Locate the cell with the specified text and output its (X, Y) center coordinate. 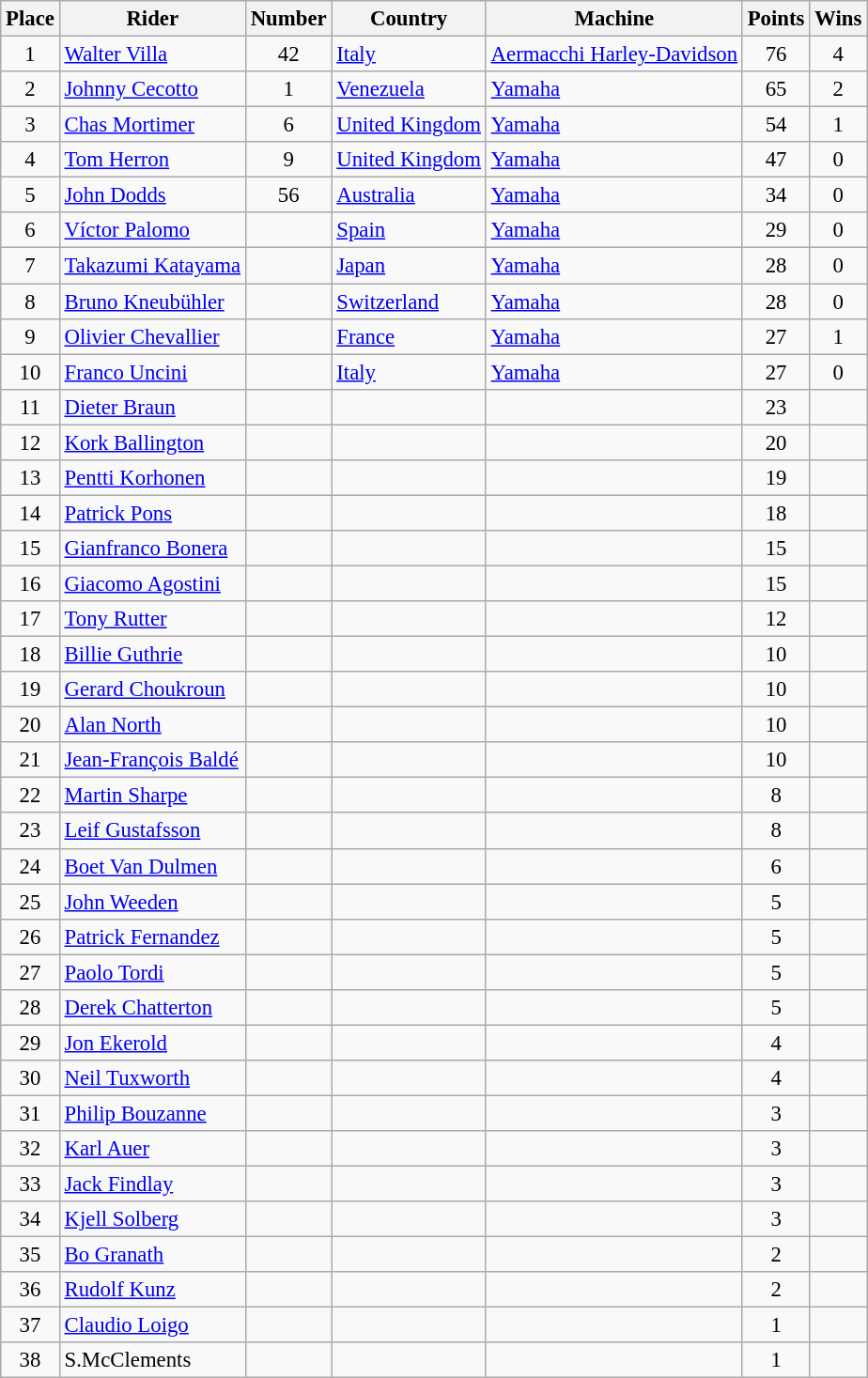
54 (776, 125)
Rudolf Kunz (152, 1290)
Olivier Chevallier (152, 336)
Bruno Kneubühler (152, 302)
42 (288, 54)
Country (409, 19)
17 (30, 619)
Franco Uncini (152, 372)
11 (30, 407)
Chas Mortimer (152, 125)
Jon Ekerold (152, 1043)
Jean-François Baldé (152, 760)
24 (30, 866)
21 (30, 760)
Japan (409, 266)
Martin Sharpe (152, 796)
France (409, 336)
36 (30, 1290)
Walter Villa (152, 54)
Machine (614, 19)
65 (776, 89)
Jack Findlay (152, 1184)
John Weeden (152, 902)
Neil Tuxworth (152, 1078)
Boet Van Dulmen (152, 866)
Place (30, 19)
Karl Auer (152, 1149)
Johnny Cecotto (152, 89)
Paolo Tordi (152, 972)
Patrick Pons (152, 513)
Derek Chatterton (152, 1008)
30 (30, 1078)
13 (30, 478)
Venezuela (409, 89)
Gerard Choukroun (152, 689)
Wins (838, 19)
Leif Gustafsson (152, 831)
7 (30, 266)
Number (288, 19)
25 (30, 902)
Australia (409, 195)
37 (30, 1325)
14 (30, 513)
Víctor Palomo (152, 230)
Kork Ballington (152, 442)
Takazumi Katayama (152, 266)
Billie Guthrie (152, 655)
John Dodds (152, 195)
Kjell Solberg (152, 1219)
Gianfranco Bonera (152, 549)
33 (30, 1184)
Aermacchi Harley-Davidson (614, 54)
32 (30, 1149)
Spain (409, 230)
26 (30, 937)
56 (288, 195)
Alan North (152, 725)
Philip Bouzanne (152, 1113)
Tony Rutter (152, 619)
Patrick Fernandez (152, 937)
22 (30, 796)
Points (776, 19)
76 (776, 54)
Rider (152, 19)
Tom Herron (152, 160)
Dieter Braun (152, 407)
31 (30, 1113)
16 (30, 583)
Claudio Loigo (152, 1325)
47 (776, 160)
Bo Granath (152, 1255)
Switzerland (409, 302)
Pentti Korhonen (152, 478)
Giacomo Agostini (152, 583)
35 (30, 1255)
